Locate the cell with the specified text and output its (X, Y) center coordinate. 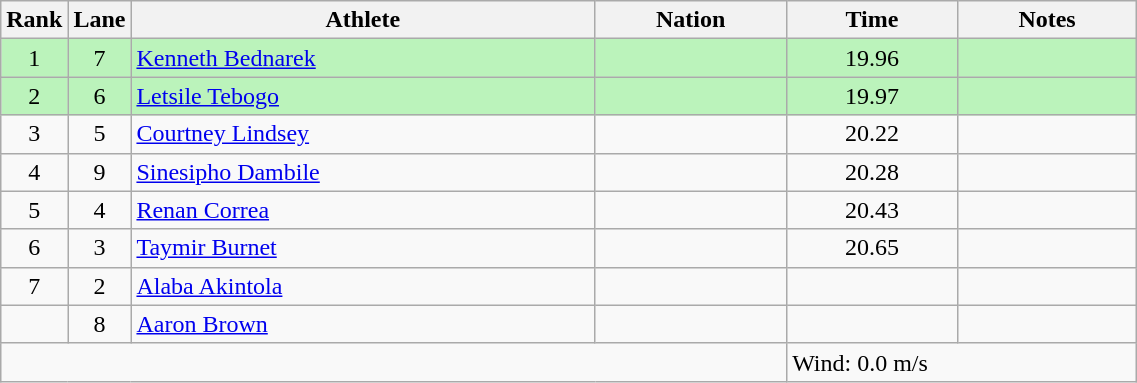
Alaba Akintola (363, 286)
Courtney Lindsey (363, 134)
Lane (100, 20)
Sinesipho Dambile (363, 172)
20.43 (872, 210)
Notes (1047, 20)
Athlete (363, 20)
Taymir Burnet (363, 248)
8 (100, 324)
Rank (34, 20)
1 (34, 58)
Nation (691, 20)
19.97 (872, 96)
Kenneth Bednarek (363, 58)
Time (872, 20)
9 (100, 172)
20.28 (872, 172)
Wind: 0.0 m/s (962, 362)
19.96 (872, 58)
Aaron Brown (363, 324)
20.22 (872, 134)
Renan Correa (363, 210)
20.65 (872, 248)
Letsile Tebogo (363, 96)
